For the text-containing cell, return its midpoint in [x, y] coordinate format. 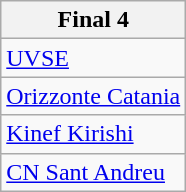
Orizzonte Catania [94, 96]
UVSE [94, 58]
Kinef Kirishi [94, 134]
Final 4 [94, 20]
CN Sant Andreu [94, 172]
